From the cell containing the given text, extract its center point as (x, y) coordinate. 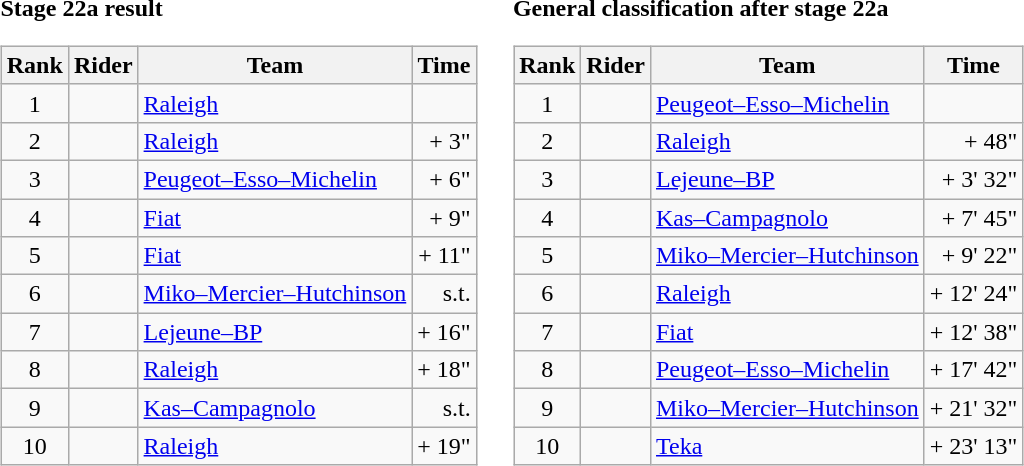
+ 19" (444, 446)
+ 7' 45" (974, 217)
+ 3" (444, 141)
+ 6" (444, 179)
+ 16" (444, 332)
+ 11" (444, 256)
+ 3' 32" (974, 179)
+ 23' 13" (974, 446)
+ 21' 32" (974, 408)
+ 9' 22" (974, 256)
+ 17' 42" (974, 370)
+ 48" (974, 141)
+ 12' 24" (974, 294)
+ 18" (444, 370)
+ 9" (444, 217)
Teka (787, 446)
+ 12' 38" (974, 332)
